Provide the (X, Y) coordinate of the cell's center where the given text is located.  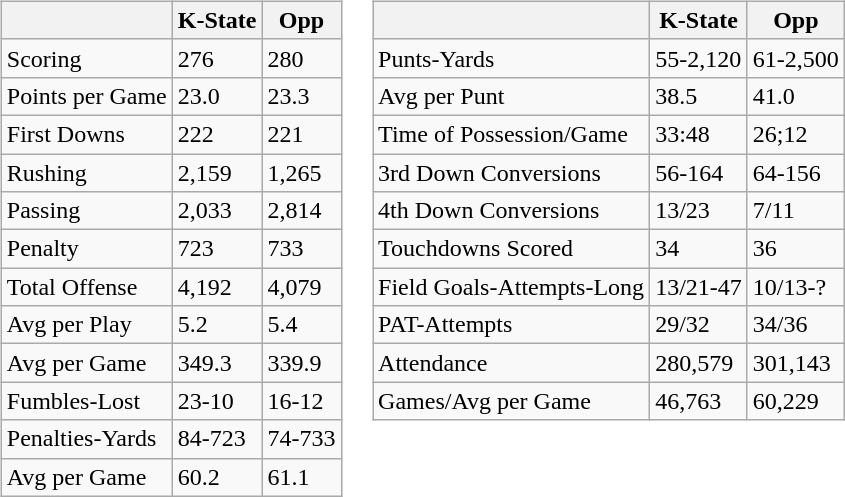
Penalty (86, 249)
41.0 (796, 96)
Passing (86, 211)
33:48 (699, 134)
Total Offense (86, 287)
First Downs (86, 134)
4,079 (302, 287)
23.0 (217, 96)
221 (302, 134)
349.3 (217, 363)
Punts-Yards (512, 58)
280,579 (699, 363)
10/13-? (796, 287)
3rd Down Conversions (512, 173)
46,763 (699, 401)
2,033 (217, 211)
276 (217, 58)
Scoring (86, 58)
13/21-47 (699, 287)
280 (302, 58)
64-156 (796, 173)
56-164 (699, 173)
Fumbles-Lost (86, 401)
301,143 (796, 363)
61-2,500 (796, 58)
Avg per Punt (512, 96)
Touchdowns Scored (512, 249)
34/36 (796, 325)
5.4 (302, 325)
Points per Game (86, 96)
Attendance (512, 363)
29/32 (699, 325)
13/23 (699, 211)
339.9 (302, 363)
Time of Possession/Game (512, 134)
222 (217, 134)
16-12 (302, 401)
Games/Avg per Game (512, 401)
61.1 (302, 477)
84-723 (217, 439)
733 (302, 249)
34 (699, 249)
PAT-Attempts (512, 325)
Avg per Play (86, 325)
4th Down Conversions (512, 211)
26;12 (796, 134)
60.2 (217, 477)
74-733 (302, 439)
5.2 (217, 325)
23.3 (302, 96)
55-2,120 (699, 58)
60,229 (796, 401)
38.5 (699, 96)
723 (217, 249)
36 (796, 249)
Field Goals-Attempts-Long (512, 287)
Penalties-Yards (86, 439)
4,192 (217, 287)
7/11 (796, 211)
23-10 (217, 401)
2,159 (217, 173)
Rushing (86, 173)
2,814 (302, 211)
1,265 (302, 173)
